Determine the (X, Y) coordinate at the center of the cell enclosing the given text.  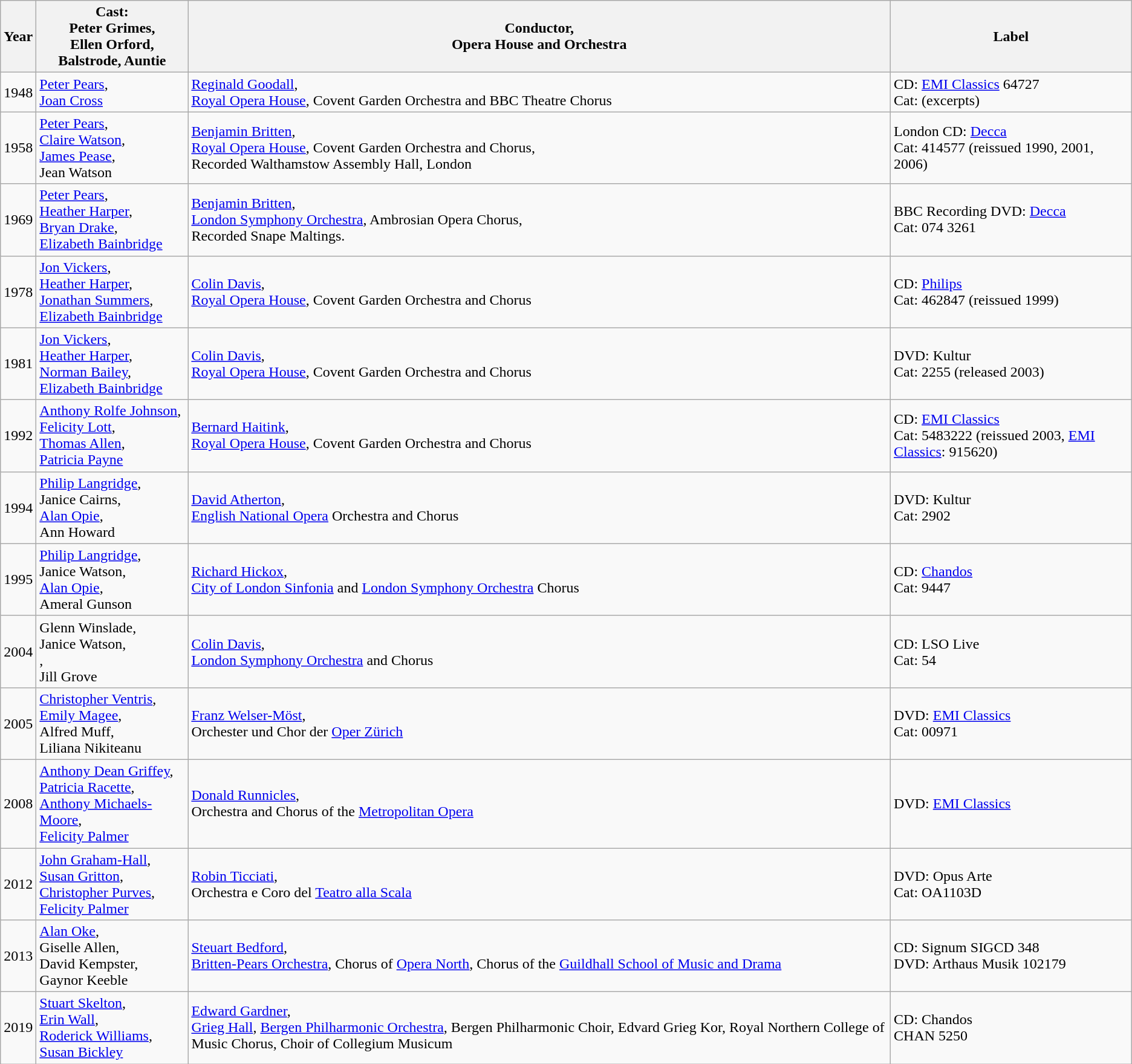
Colin Davis,London Symphony Orchestra and Chorus (539, 652)
1978 (18, 291)
2012 (18, 884)
BBC Recording DVD: DeccaCat: 074 3261 (1011, 220)
1981 (18, 364)
2004 (18, 652)
Philip Langridge,Janice Cairns,Alan Opie,Ann Howard (112, 508)
Cast:Peter Grimes,Ellen Orford,Balstrode, Auntie (112, 36)
Year (18, 36)
Richard Hickox,City of London Sinfonia and London Symphony Orchestra Chorus (539, 579)
Peter Pears,Claire Watson,James Pease,Jean Watson (112, 148)
1994 (18, 508)
Stuart Skelton,Erin Wall,Roderick Williams,Susan Bickley (112, 1028)
2019 (18, 1028)
1969 (18, 220)
DVD: EMI Classics (1011, 803)
Steuart Bedford,Britten-Pears Orchestra, Chorus of Opera North, Chorus of the Guildhall School of Music and Drama (539, 956)
DVD: KulturCat: 2255 (released 2003) (1011, 364)
Anthony Dean Griffey,Patricia Racette,Anthony Michaels-Moore,Felicity Palmer (112, 803)
CD: Chandos CHAN 5250 (1011, 1028)
Franz Welser-Möst, Orchester und Chor der Oper Zürich (539, 723)
Glenn Winslade,Janice Watson,,Jill Grove (112, 652)
Reginald Goodall,Royal Opera House, Covent Garden Orchestra and BBC Theatre Chorus (539, 92)
DVD: KulturCat: 2902 (1011, 508)
Benjamin Britten,Royal Opera House, Covent Garden Orchestra and Chorus, Recorded Walthamstow Assembly Hall, London (539, 148)
2013 (18, 956)
Bernard Haitink,Royal Opera House, Covent Garden Orchestra and Chorus (539, 435)
CD: EMI Classics 64727Cat: (excerpts) (1011, 92)
2008 (18, 803)
1958 (18, 148)
2005 (18, 723)
Peter Pears,Joan Cross (112, 92)
1992 (18, 435)
1995 (18, 579)
DVD: Opus ArteCat: OA1103D (1011, 884)
London CD: DeccaCat: 414577 (reissued 1990, 2001, 2006) (1011, 148)
Christopher Ventris,Emily Magee,Alfred Muff,Liliana Nikiteanu (112, 723)
CD: ChandosCat: 9447 (1011, 579)
DVD: EMI ClassicsCat: 00971 (1011, 723)
Peter Pears,Heather Harper,Bryan Drake,Elizabeth Bainbridge (112, 220)
David Atherton,English National Opera Orchestra and Chorus (539, 508)
CD: EMI ClassicsCat: 5483222 (reissued 2003, EMI Classics: 915620) (1011, 435)
1948 (18, 92)
Robin Ticciati,Orchestra e Coro del Teatro alla Scala (539, 884)
Jon Vickers,Heather Harper,Norman Bailey,Elizabeth Bainbridge (112, 364)
Jon Vickers,Heather Harper,Jonathan Summers,Elizabeth Bainbridge (112, 291)
Alan Oke, Giselle Allen, David Kempster, Gaynor Keeble (112, 956)
Benjamin Britten,London Symphony Orchestra, Ambrosian Opera Chorus, Recorded Snape Maltings. (539, 220)
CD: LSO LiveCat: 54 (1011, 652)
Label (1011, 36)
John Graham-Hall,Susan Gritton,Christopher Purves,Felicity Palmer (112, 884)
CD: Signum SIGCD 348DVD: Arthaus Musik 102179 (1011, 956)
Philip Langridge,Janice Watson,Alan Opie,Ameral Gunson (112, 579)
Anthony Rolfe Johnson,Felicity Lott,Thomas Allen,Patricia Payne (112, 435)
Conductor,Opera House and Orchestra (539, 36)
CD: PhilipsCat: 462847 (reissued 1999) (1011, 291)
Donald Runnicles, Orchestra and Chorus of the Metropolitan Opera (539, 803)
